Provide the (X, Y) coordinate of the cell's center where the given text is located.  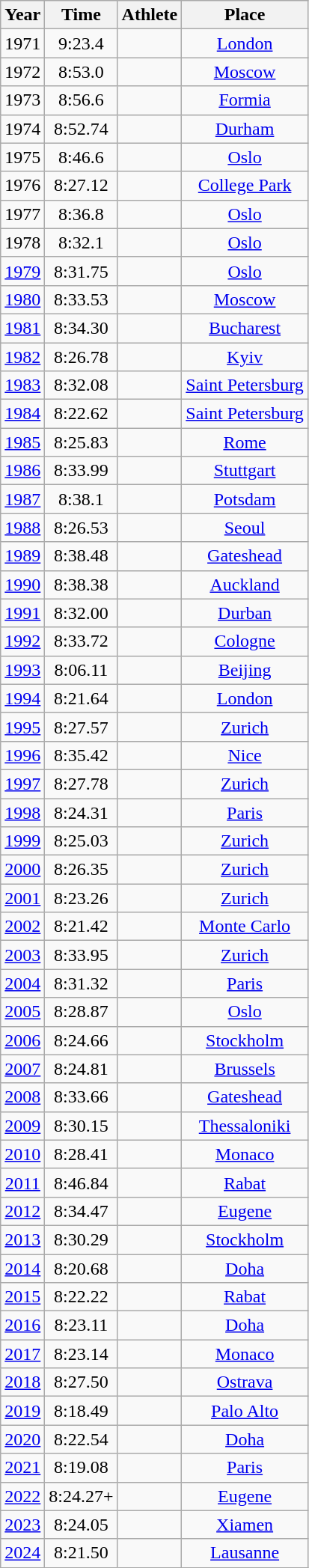
1984 (22, 414)
8:27.12 (81, 186)
8:27.78 (81, 784)
8:33.72 (81, 641)
1975 (22, 157)
2022 (22, 1496)
1979 (22, 271)
2024 (22, 1553)
Kyiv (245, 357)
8:21.42 (81, 927)
2001 (22, 898)
8:27.50 (81, 1382)
8:25.03 (81, 841)
1976 (22, 186)
1972 (22, 72)
8:24.05 (81, 1525)
8:21.64 (81, 698)
8:52.74 (81, 129)
1997 (22, 784)
8:35.42 (81, 755)
Formia (245, 100)
1987 (22, 499)
8:32.00 (81, 613)
Bucharest (245, 328)
8:24.31 (81, 812)
Year (22, 15)
Potsdam (245, 499)
8:18.49 (81, 1411)
8:23.26 (81, 898)
2006 (22, 1040)
1978 (22, 242)
8:19.08 (81, 1468)
8:56.6 (81, 100)
2012 (22, 1211)
8:34.47 (81, 1211)
8:24.81 (81, 1069)
College Park (245, 186)
1990 (22, 585)
8:26.53 (81, 528)
8:22.54 (81, 1439)
8:28.41 (81, 1154)
2005 (22, 1012)
1996 (22, 755)
8:33.99 (81, 471)
2020 (22, 1439)
Auckland (245, 585)
8:20.68 (81, 1269)
9:23.4 (81, 43)
Lausanne (245, 1553)
Athlete (150, 15)
1992 (22, 641)
1994 (22, 698)
2009 (22, 1126)
1998 (22, 812)
2014 (22, 1269)
8:38.38 (81, 585)
2010 (22, 1154)
Palo Alto (245, 1411)
2015 (22, 1297)
1985 (22, 442)
8:33.53 (81, 299)
Stuttgart (245, 471)
8:23.11 (81, 1326)
Durham (245, 129)
8:06.11 (81, 670)
8:46.6 (81, 157)
Thessaloniki (245, 1126)
2008 (22, 1097)
1982 (22, 357)
Place (245, 15)
8:30.29 (81, 1239)
8:26.78 (81, 357)
Ostrava (245, 1382)
1977 (22, 214)
8:28.87 (81, 1012)
8:21.50 (81, 1553)
8:24.27+ (81, 1496)
8:27.57 (81, 727)
8:38.48 (81, 556)
8:33.66 (81, 1097)
8:22.22 (81, 1297)
8:31.32 (81, 983)
8:22.62 (81, 414)
8:38.1 (81, 499)
Time (81, 15)
Durban (245, 613)
8:46.84 (81, 1183)
2018 (22, 1382)
2016 (22, 1326)
Xiamen (245, 1525)
Nice (245, 755)
2011 (22, 1183)
1989 (22, 556)
8:26.35 (81, 870)
8:36.8 (81, 214)
1995 (22, 727)
2023 (22, 1525)
8:25.83 (81, 442)
8:31.75 (81, 271)
1980 (22, 299)
8:32.08 (81, 385)
Beijing (245, 670)
2000 (22, 870)
1993 (22, 670)
2019 (22, 1411)
1971 (22, 43)
2007 (22, 1069)
8:33.95 (81, 955)
1973 (22, 100)
8:30.15 (81, 1126)
2004 (22, 983)
1999 (22, 841)
Monte Carlo (245, 927)
2017 (22, 1354)
Rome (245, 442)
1981 (22, 328)
1983 (22, 385)
Seoul (245, 528)
8:53.0 (81, 72)
2003 (22, 955)
1974 (22, 129)
8:32.1 (81, 242)
8:34.30 (81, 328)
8:24.66 (81, 1040)
1991 (22, 613)
Brussels (245, 1069)
Cologne (245, 641)
1988 (22, 528)
2002 (22, 927)
2013 (22, 1239)
1986 (22, 471)
2021 (22, 1468)
8:23.14 (81, 1354)
